Capture the cell that displays the provided text and extract its (X, Y) central coordinate. 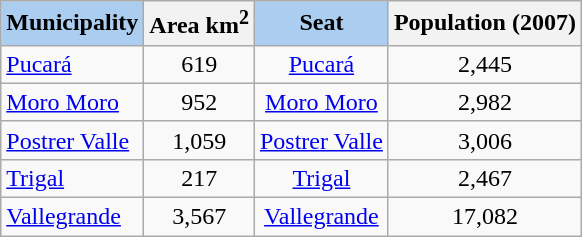
2,982 (484, 102)
952 (200, 102)
619 (200, 64)
2,445 (484, 64)
Area km2 (200, 24)
17,082 (484, 217)
3,567 (200, 217)
1,059 (200, 140)
Municipality (72, 24)
Seat (321, 24)
2,467 (484, 178)
217 (200, 178)
Population (2007) (484, 24)
3,006 (484, 140)
